Detect which cell encompasses the target text, then output its [X, Y] center coordinate. 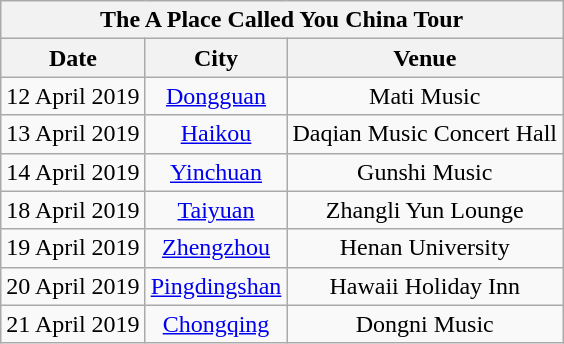
Daqian Music Concert Hall [425, 134]
Chongqing [216, 324]
Dongni Music [425, 324]
Pingdingshan [216, 286]
Henan University [425, 248]
Gunshi Music [425, 172]
21 April 2019 [73, 324]
Zhangli Yun Lounge [425, 210]
City [216, 58]
12 April 2019 [73, 96]
Zhengzhou [216, 248]
The A Place Called You China Tour [282, 20]
Hawaii Holiday Inn [425, 286]
19 April 2019 [73, 248]
14 April 2019 [73, 172]
Mati Music [425, 96]
20 April 2019 [73, 286]
18 April 2019 [73, 210]
Date [73, 58]
Haikou [216, 134]
Venue [425, 58]
Taiyuan [216, 210]
Dongguan [216, 96]
Yinchuan [216, 172]
13 April 2019 [73, 134]
